Provide the (x, y) coordinate of the cell's center where the given text is located.  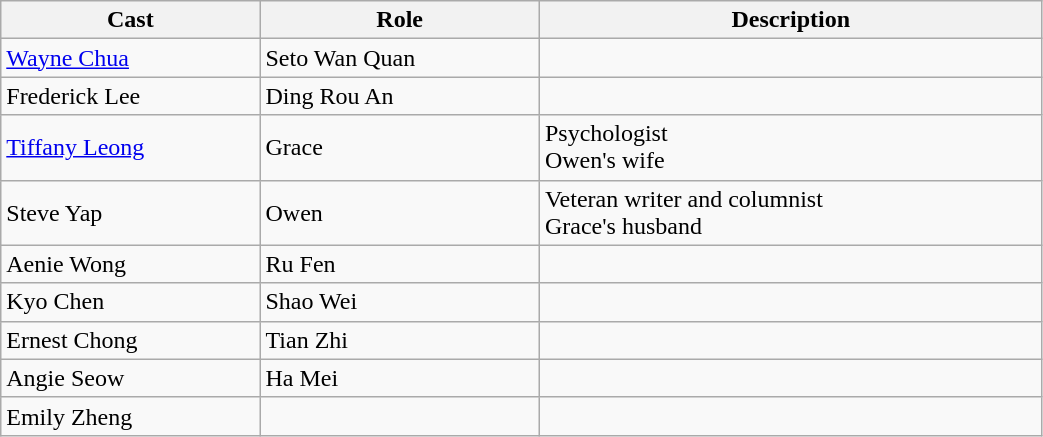
Ha Mei (400, 378)
Cast (130, 20)
Shao Wei (400, 302)
Ding Rou An (400, 96)
Tiffany Leong (130, 148)
Aenie Wong (130, 264)
Wayne Chua (130, 58)
Frederick Lee (130, 96)
Owen (400, 212)
Seto Wan Quan (400, 58)
Grace (400, 148)
Kyo Chen (130, 302)
Ru Fen (400, 264)
Role (400, 20)
Ernest Chong (130, 340)
Veteran writer and columnistGrace's husband (790, 212)
Steve Yap (130, 212)
Emily Zheng (130, 416)
Angie Seow (130, 378)
PsychologistOwen's wife (790, 148)
Description (790, 20)
Tian Zhi (400, 340)
